From the cell containing the given text, extract its center point as (X, Y) coordinate. 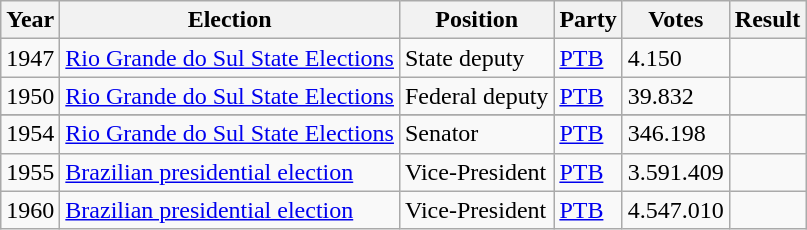
346.198 (676, 134)
Position (476, 20)
Senator (476, 134)
Votes (676, 20)
39.832 (676, 96)
4.150 (676, 58)
Result (767, 20)
Year (30, 20)
Election (230, 20)
State deputy (476, 58)
1960 (30, 210)
1950 (30, 96)
1947 (30, 58)
4.547.010 (676, 210)
Party (588, 20)
1954 (30, 134)
1955 (30, 172)
3.591.409 (676, 172)
Federal deputy (476, 96)
